Return the (X, Y) coordinate for the center point of the cell that contains the specified text.  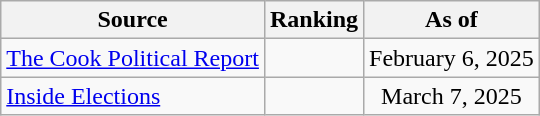
February 6, 2025 (452, 58)
Source (133, 20)
The Cook Political Report (133, 58)
March 7, 2025 (452, 96)
Ranking (314, 20)
As of (452, 20)
Inside Elections (133, 96)
